Provide the (x, y) coordinate of the cell's center where the given text is located.  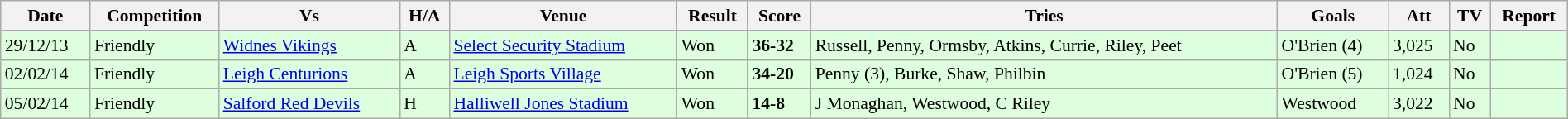
J Monaghan, Westwood, C Riley (1045, 104)
TV (1470, 16)
Att (1419, 16)
Report (1528, 16)
H (424, 104)
Date (45, 16)
Result (713, 16)
Vs (309, 16)
Select Security Stadium (562, 45)
Leigh Centurions (309, 74)
O'Brien (5) (1333, 74)
34-20 (779, 74)
36-32 (779, 45)
3,022 (1419, 104)
29/12/13 (45, 45)
Salford Red Devils (309, 104)
Westwood (1333, 104)
Penny (3), Burke, Shaw, Philbin (1045, 74)
05/02/14 (45, 104)
Leigh Sports Village (562, 74)
Halliwell Jones Stadium (562, 104)
Goals (1333, 16)
Russell, Penny, Ormsby, Atkins, Currie, Riley, Peet (1045, 45)
Widnes Vikings (309, 45)
14-8 (779, 104)
O'Brien (4) (1333, 45)
Tries (1045, 16)
1,024 (1419, 74)
Venue (562, 16)
Competition (155, 16)
3,025 (1419, 45)
02/02/14 (45, 74)
Score (779, 16)
H/A (424, 16)
